Identify which cell holds the provided text, then report its (x, y) central coordinate. 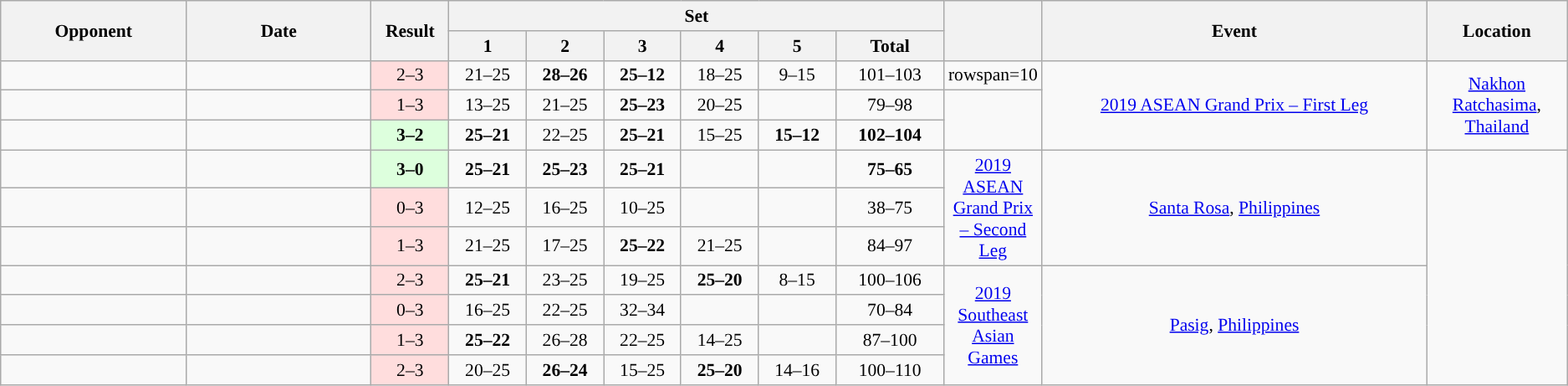
5 (798, 46)
15–12 (798, 136)
4 (719, 46)
Event (1234, 30)
2019 ASEAN Grand Prix – Second Leg (993, 208)
28–26 (565, 75)
87–100 (890, 340)
Opponent (94, 30)
rowspan=10 (993, 75)
14–25 (719, 340)
Nakhon Ratchasima, Thailand (1497, 106)
14–16 (798, 370)
9–15 (798, 75)
19–25 (642, 280)
17–25 (565, 246)
Santa Rosa, Philippines (1234, 208)
12–25 (488, 208)
79–98 (890, 106)
3–0 (410, 169)
101–103 (890, 75)
3–2 (410, 136)
32–34 (642, 311)
84–97 (890, 246)
Location (1497, 30)
10–25 (642, 208)
2019 Southeast Asian Games (993, 325)
2 (565, 46)
3 (642, 46)
75–65 (890, 169)
100–110 (890, 370)
18–25 (719, 75)
25–12 (642, 75)
1 (488, 46)
Date (279, 30)
102–104 (890, 136)
26–24 (565, 370)
2019 ASEAN Grand Prix – First Leg (1234, 106)
Pasig, Philippines (1234, 325)
70–84 (890, 311)
13–25 (488, 106)
8–15 (798, 280)
Set (697, 16)
Result (410, 30)
38–75 (890, 208)
23–25 (565, 280)
Total (890, 46)
26–28 (565, 340)
100–106 (890, 280)
